Extract the (X, Y) coordinate from the center of the cell holding the provided text.  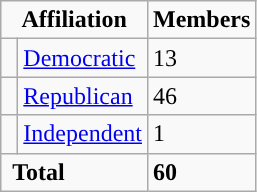
Republican (83, 96)
46 (201, 96)
Democratic (83, 58)
13 (201, 58)
60 (201, 172)
Independent (83, 134)
1 (201, 134)
Members (201, 20)
Affiliation (74, 20)
Total (74, 172)
